Provide the (X, Y) coordinate of the cell's center where the given text is located.  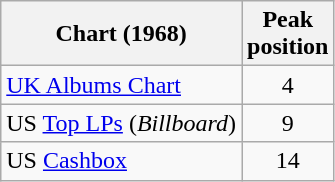
Peakposition (288, 34)
9 (288, 123)
UK Albums Chart (122, 85)
US Cashbox (122, 161)
Chart (1968) (122, 34)
US Top LPs (Billboard) (122, 123)
4 (288, 85)
14 (288, 161)
